Detect which cell encompasses the target text, then output its [X, Y] center coordinate. 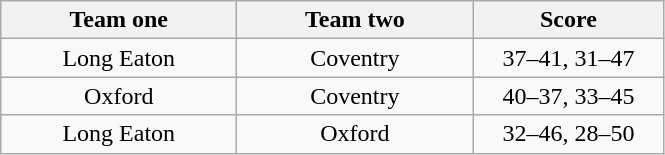
40–37, 33–45 [568, 96]
Score [568, 20]
Team two [355, 20]
Team one [119, 20]
37–41, 31–47 [568, 58]
32–46, 28–50 [568, 134]
